Detect which cell encompasses the target text, then output its [X, Y] center coordinate. 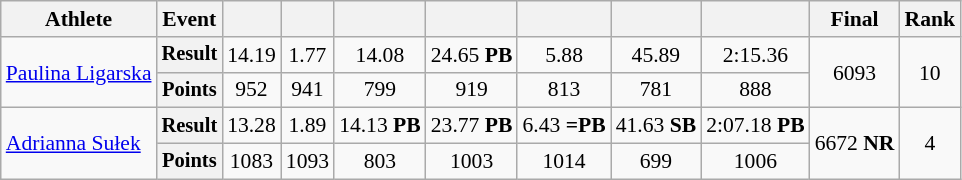
699 [656, 162]
2:07.18 PB [755, 126]
23.77 PB [472, 126]
Adrianna Sułek [79, 144]
5.88 [564, 55]
41.63 SB [656, 126]
6093 [855, 72]
919 [472, 90]
1014 [564, 162]
4 [930, 144]
888 [755, 90]
952 [252, 90]
1083 [252, 162]
1.77 [308, 55]
1006 [755, 162]
Event [190, 19]
45.89 [656, 55]
14.19 [252, 55]
1003 [472, 162]
Rank [930, 19]
781 [656, 90]
803 [380, 162]
14.13 PB [380, 126]
24.65 PB [472, 55]
799 [380, 90]
1093 [308, 162]
10 [930, 72]
6.43 =PB [564, 126]
Final [855, 19]
13.28 [252, 126]
1.89 [308, 126]
941 [308, 90]
Athlete [79, 19]
Paulina Ligarska [79, 72]
14.08 [380, 55]
6672 NR [855, 144]
813 [564, 90]
2:15.36 [755, 55]
